Determine the (X, Y) coordinate at the center of the cell enclosing the given text.  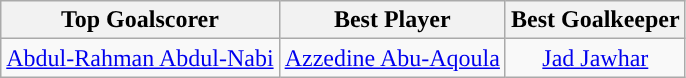
Top Goalscorer (140, 20)
Azzedine Abu-Aqoula (392, 58)
Best Goalkeeper (595, 20)
Best Player (392, 20)
Jad Jawhar (595, 58)
Abdul-Rahman Abdul-Nabi (140, 58)
